From the cell containing the given text, extract its center point as [X, Y] coordinate. 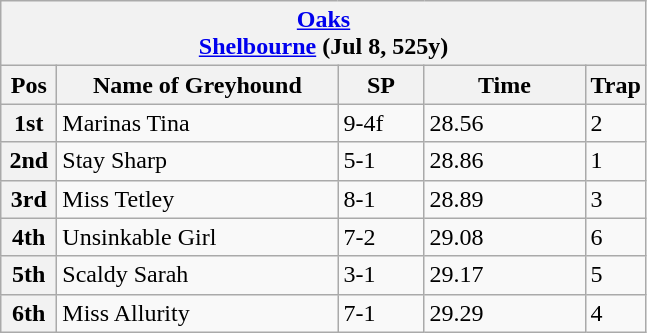
6th [29, 313]
Oaks Shelbourne (Jul 8, 525y) [324, 34]
Marinas Tina [198, 123]
3-1 [381, 275]
Name of Greyhound [198, 85]
Time [504, 85]
5 [616, 275]
Scaldy Sarah [198, 275]
2 [616, 123]
5th [29, 275]
2nd [29, 161]
1st [29, 123]
29.29 [504, 313]
Unsinkable Girl [198, 237]
Miss Allurity [198, 313]
Stay Sharp [198, 161]
4 [616, 313]
3rd [29, 199]
Miss Tetley [198, 199]
28.56 [504, 123]
29.17 [504, 275]
9-4f [381, 123]
3 [616, 199]
28.86 [504, 161]
7-1 [381, 313]
Pos [29, 85]
29.08 [504, 237]
6 [616, 237]
28.89 [504, 199]
SP [381, 85]
8-1 [381, 199]
Trap [616, 85]
5-1 [381, 161]
1 [616, 161]
4th [29, 237]
7-2 [381, 237]
